Locate the cell with the specified text and output its (X, Y) center coordinate. 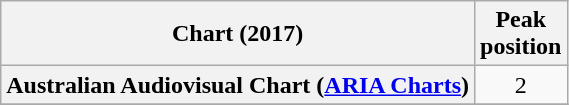
Chart (2017) (238, 34)
Peakposition (521, 34)
2 (521, 85)
Australian Audiovisual Chart (ARIA Charts) (238, 85)
